Locate the cell with the specified text and output its (x, y) center coordinate. 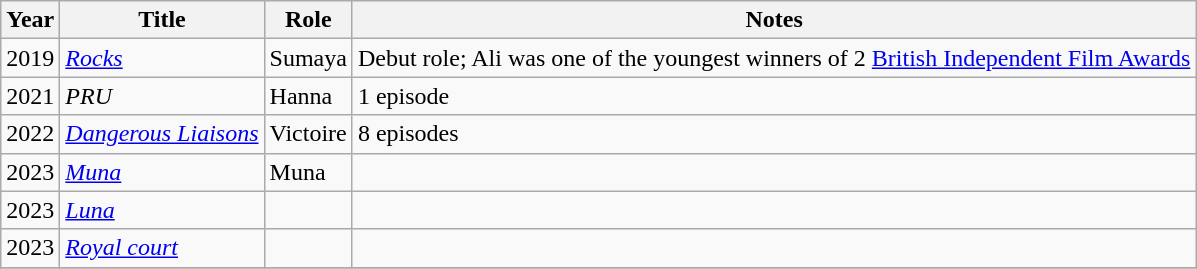
2022 (30, 134)
PRU (162, 96)
Rocks (162, 58)
8 episodes (774, 134)
Hanna (308, 96)
Year (30, 20)
Notes (774, 20)
Royal court (162, 248)
2019 (30, 58)
Luna (162, 210)
Victoire (308, 134)
Role (308, 20)
Dangerous Liaisons (162, 134)
Title (162, 20)
1 episode (774, 96)
Debut role; Ali was one of the youngest winners of 2 British Independent Film Awards (774, 58)
2021 (30, 96)
Sumaya (308, 58)
